Search for the cell housing the specified text and yield its (X, Y) center coordinate. 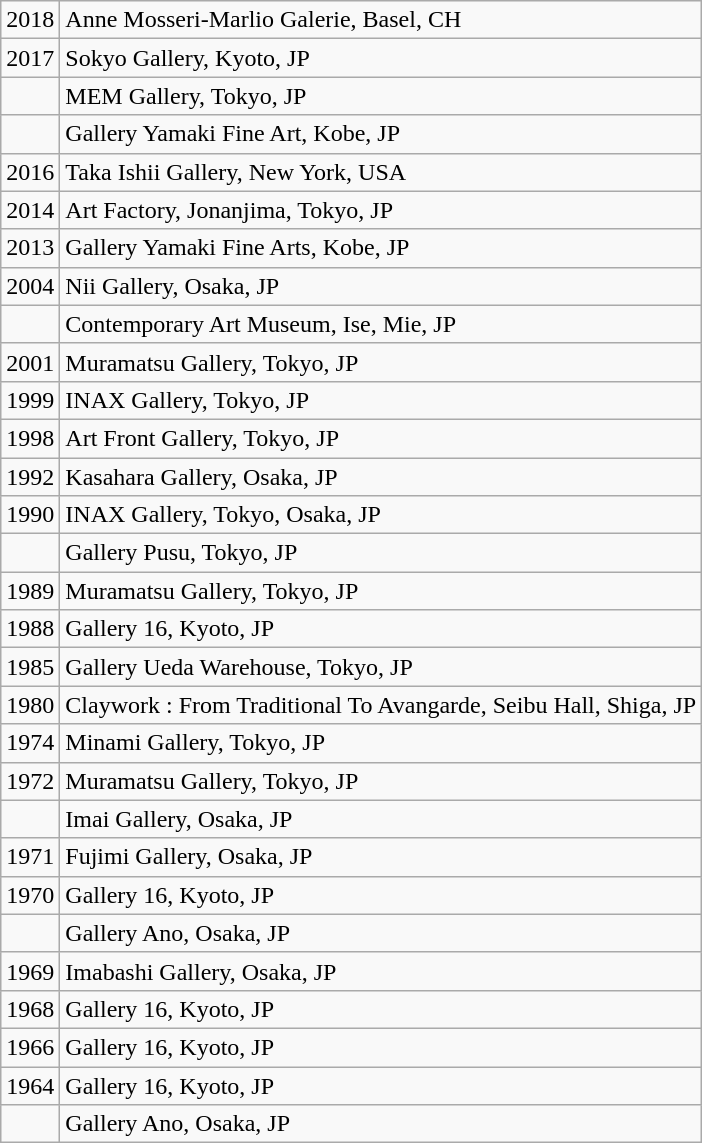
1968 (30, 1009)
Contemporary Art Museum, Ise, Mie, JP (381, 324)
1971 (30, 857)
1992 (30, 477)
1989 (30, 591)
Gallery Ueda Warehouse, Tokyo, JP (381, 667)
2014 (30, 210)
MEM Gallery, Tokyo, JP (381, 96)
Gallery Yamaki Fine Art, Kobe, JP (381, 134)
2016 (30, 172)
Sokyo Gallery, Kyoto, JP (381, 58)
Taka Ishii Gallery, New York, USA (381, 172)
Imabashi Gallery, Osaka, JP (381, 971)
Minami Gallery, Tokyo, JP (381, 743)
1972 (30, 781)
Kasahara Gallery, Osaka, JP (381, 477)
INAX Gallery, Tokyo, JP (381, 400)
Gallery Yamaki Fine Arts, Kobe, JP (381, 248)
1990 (30, 515)
1988 (30, 629)
1970 (30, 895)
1964 (30, 1085)
Art Front Gallery, Tokyo, JP (381, 438)
2004 (30, 286)
Gallery Pusu, Tokyo, JP (381, 553)
INAX Gallery, Tokyo, Osaka, JP (381, 515)
Nii Gallery, Osaka, JP (381, 286)
1985 (30, 667)
Imai Gallery, Osaka, JP (381, 819)
1966 (30, 1047)
Claywork : From Traditional To Avangarde, Seibu Hall, Shiga, JP (381, 705)
1969 (30, 971)
Fujimi Gallery, Osaka, JP (381, 857)
1974 (30, 743)
2017 (30, 58)
1998 (30, 438)
2018 (30, 20)
1999 (30, 400)
2013 (30, 248)
2001 (30, 362)
1980 (30, 705)
Art Factory, Jonanjima, Tokyo, JP (381, 210)
Anne Mosseri-Marlio Galerie, Basel, CH (381, 20)
